From the cell containing the given text, extract its center point as [X, Y] coordinate. 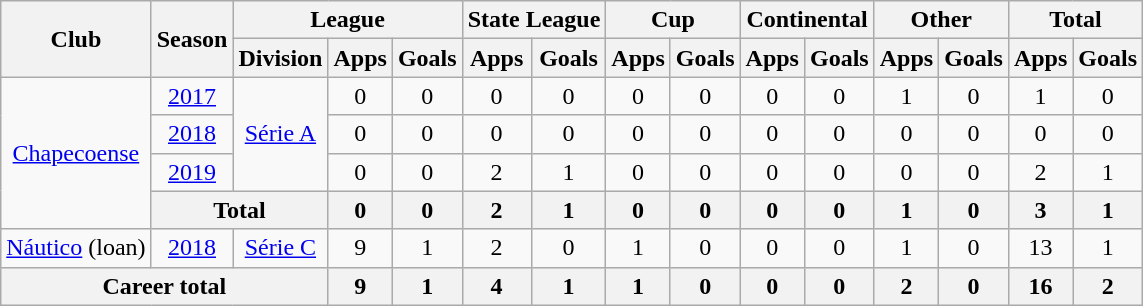
State League [534, 20]
Náutico (loan) [76, 248]
Career total [164, 286]
Série A [280, 134]
Cup [673, 20]
13 [1040, 248]
Club [76, 39]
Chapecoense [76, 153]
League [348, 20]
4 [496, 286]
Season [192, 39]
3 [1040, 210]
Série C [280, 248]
16 [1040, 286]
Division [280, 58]
2017 [192, 96]
Continental [807, 20]
2019 [192, 172]
Other [941, 20]
